Identify which cell holds the provided text, then report its [X, Y] central coordinate. 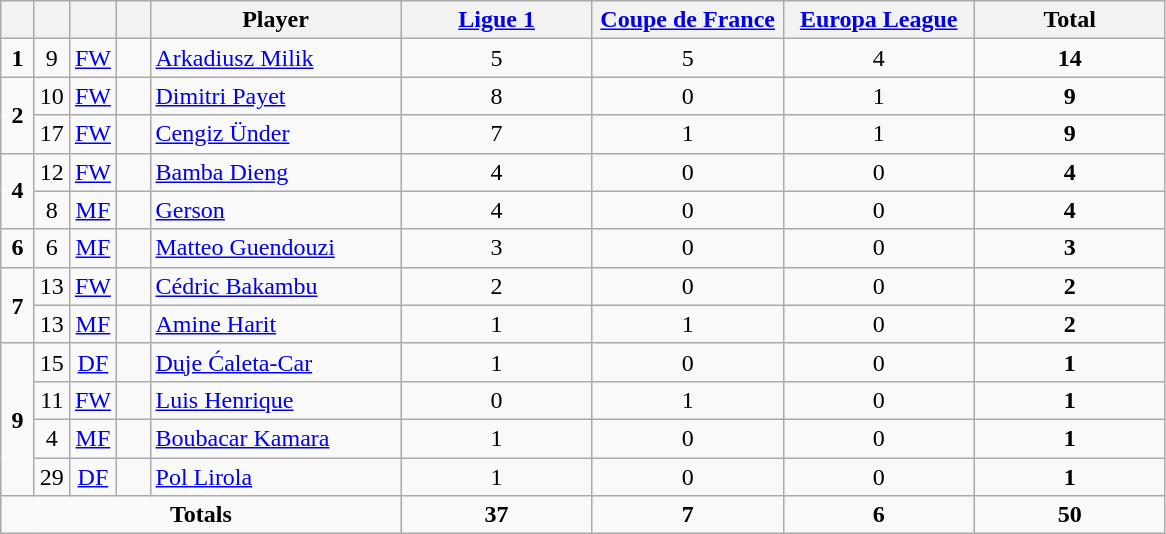
50 [1070, 515]
29 [52, 477]
15 [52, 362]
Matteo Guendouzi [276, 248]
Bamba Dieng [276, 172]
Pol Lirola [276, 477]
Total [1070, 20]
11 [52, 400]
Luis Henrique [276, 400]
Totals [201, 515]
Dimitri Payet [276, 96]
Amine Harit [276, 324]
Coupe de France [688, 20]
Ligue 1 [496, 20]
Duje Ćaleta-Car [276, 362]
Gerson [276, 210]
10 [52, 96]
37 [496, 515]
Player [276, 20]
17 [52, 134]
Arkadiusz Milik [276, 58]
Europa League [878, 20]
12 [52, 172]
Boubacar Kamara [276, 438]
Cengiz Ünder [276, 134]
14 [1070, 58]
Cédric Bakambu [276, 286]
